Identify which cell holds the provided text, then report its [x, y] central coordinate. 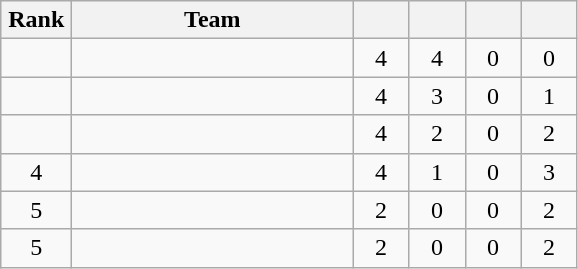
Rank [36, 20]
Team [212, 20]
